Provide the (X, Y) coordinate of the cell's center where the given text is located.  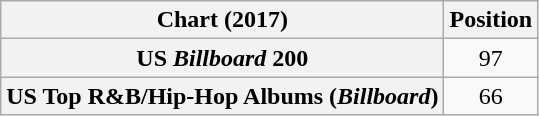
US Billboard 200 (222, 58)
97 (491, 58)
US Top R&B/Hip-Hop Albums (Billboard) (222, 96)
Position (491, 20)
66 (491, 96)
Chart (2017) (222, 20)
